Detect which cell encompasses the target text, then output its [X, Y] center coordinate. 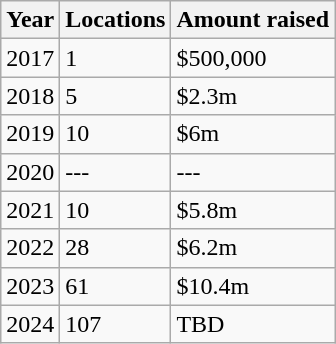
2024 [30, 324]
2023 [30, 286]
Locations [116, 20]
$5.8m [253, 210]
2020 [30, 172]
$500,000 [253, 58]
Year [30, 20]
$6.2m [253, 248]
5 [116, 96]
107 [116, 324]
TBD [253, 324]
$2.3m [253, 96]
61 [116, 286]
2021 [30, 210]
2019 [30, 134]
2018 [30, 96]
1 [116, 58]
$10.4m [253, 286]
$6m [253, 134]
2017 [30, 58]
2022 [30, 248]
28 [116, 248]
Amount raised [253, 20]
